Output the [x, y] coordinate of the center of the cell containing the given text.  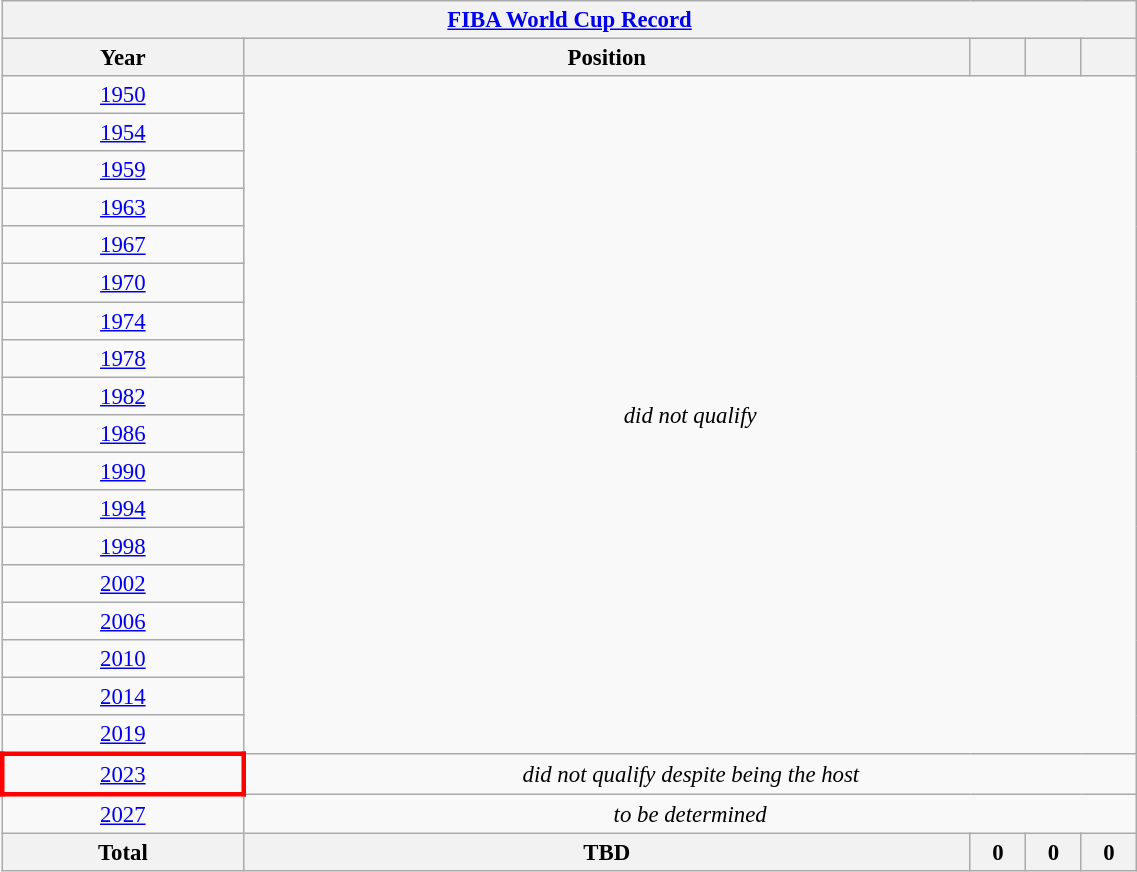
2019 [122, 734]
1978 [122, 358]
1998 [122, 546]
2014 [122, 697]
did not qualify [690, 415]
1963 [122, 208]
2010 [122, 659]
Total [122, 853]
1982 [122, 396]
FIBA World Cup Record [570, 20]
2006 [122, 621]
Year [122, 58]
Position [606, 58]
1970 [122, 283]
TBD [606, 853]
1959 [122, 170]
did not qualify despite being the host [690, 774]
1967 [122, 245]
1994 [122, 509]
1954 [122, 133]
1990 [122, 471]
1974 [122, 321]
1950 [122, 95]
2002 [122, 584]
1986 [122, 433]
to be determined [690, 814]
2027 [122, 814]
2023 [122, 774]
